Find where the given text appears and provide that cell's center as (x, y) coordinate. 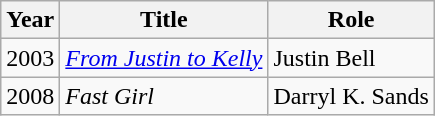
Fast Girl (164, 96)
From Justin to Kelly (164, 58)
Darryl K. Sands (351, 96)
Year (30, 20)
2008 (30, 96)
Title (164, 20)
Role (351, 20)
2003 (30, 58)
Justin Bell (351, 58)
